Locate the cell with the specified text and output its (x, y) center coordinate. 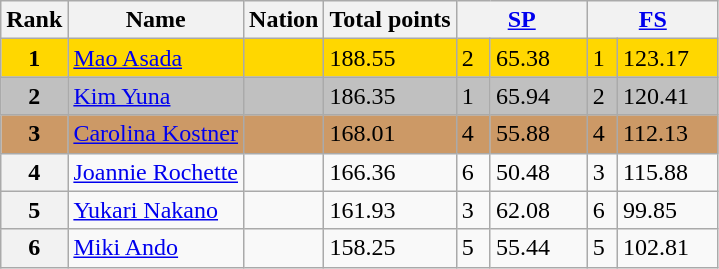
Kim Yuna (156, 96)
168.01 (390, 134)
115.88 (668, 172)
Nation (284, 20)
SP (522, 20)
65.38 (538, 58)
188.55 (390, 58)
166.36 (390, 172)
158.25 (390, 248)
99.85 (668, 210)
Yukari Nakano (156, 210)
FS (652, 20)
62.08 (538, 210)
Mao Asada (156, 58)
102.81 (668, 248)
Carolina Kostner (156, 134)
Name (156, 20)
161.93 (390, 210)
65.94 (538, 96)
186.35 (390, 96)
120.41 (668, 96)
123.17 (668, 58)
Rank (34, 20)
55.44 (538, 248)
Total points (390, 20)
Joannie Rochette (156, 172)
Miki Ando (156, 248)
50.48 (538, 172)
55.88 (538, 134)
112.13 (668, 134)
